Provide the [x, y] coordinate of the cell's center where the given text is located.  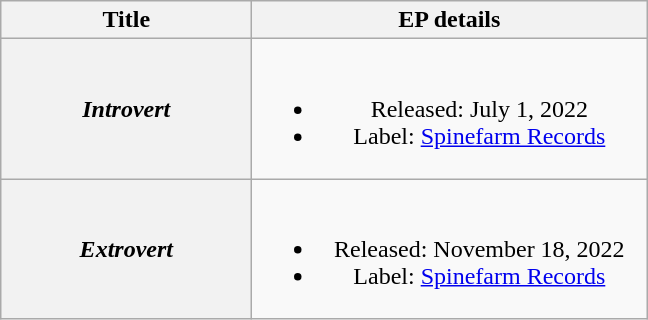
Released: November 18, 2022Label: Spinefarm Records [450, 249]
Introvert [126, 109]
Extrovert [126, 249]
Released: July 1, 2022Label: Spinefarm Records [450, 109]
Title [126, 20]
EP details [450, 20]
